Find where the given text appears and provide that cell's center as (x, y) coordinate. 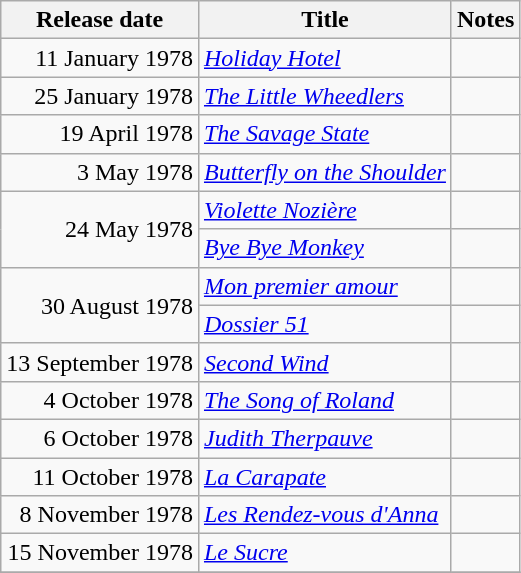
Mon premier amour (324, 286)
Judith Therpauve (324, 438)
4 October 1978 (100, 400)
25 January 1978 (100, 96)
Release date (100, 20)
13 September 1978 (100, 362)
6 October 1978 (100, 438)
11 January 1978 (100, 58)
Notes (485, 20)
Les Rendez-vous d'Anna (324, 515)
Second Wind (324, 362)
Le Sucre (324, 553)
Butterfly on the Shoulder (324, 172)
Title (324, 20)
The Song of Roland (324, 400)
19 April 1978 (100, 134)
24 May 1978 (100, 229)
The Little Wheedlers (324, 96)
30 August 1978 (100, 305)
The Savage State (324, 134)
Violette Nozière (324, 210)
11 October 1978 (100, 477)
Bye Bye Monkey (324, 248)
Holiday Hotel (324, 58)
8 November 1978 (100, 515)
Dossier 51 (324, 324)
15 November 1978 (100, 553)
La Carapate (324, 477)
3 May 1978 (100, 172)
